Find where the given text appears and provide that cell's center as (x, y) coordinate. 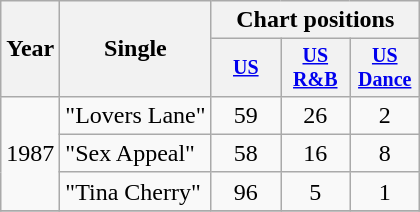
96 (246, 191)
16 (316, 153)
"Sex Appeal" (136, 153)
Chart positions (315, 20)
US (246, 68)
1987 (30, 153)
USDance (384, 68)
59 (246, 115)
1 (384, 191)
26 (316, 115)
5 (316, 191)
2 (384, 115)
USR&B (316, 68)
"Lovers Lane" (136, 115)
Single (136, 49)
58 (246, 153)
8 (384, 153)
Year (30, 49)
"Tina Cherry" (136, 191)
